Search for the cell housing the specified text and yield its (x, y) center coordinate. 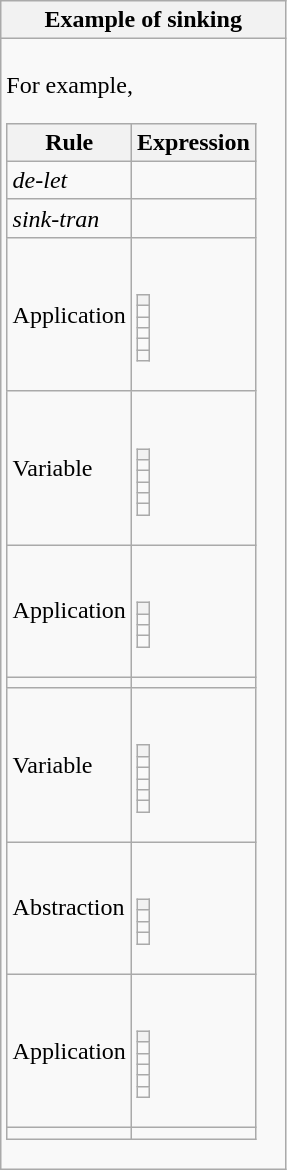
For example, Rule Expression de-let sink-tran Application Variable Application Variable Abstraction Application (144, 604)
Example of sinking (144, 20)
Rule (69, 142)
sink-tran (69, 218)
Abstraction (69, 908)
de-let (69, 180)
Expression (193, 142)
